Capture the cell that displays the provided text and extract its [x, y] central coordinate. 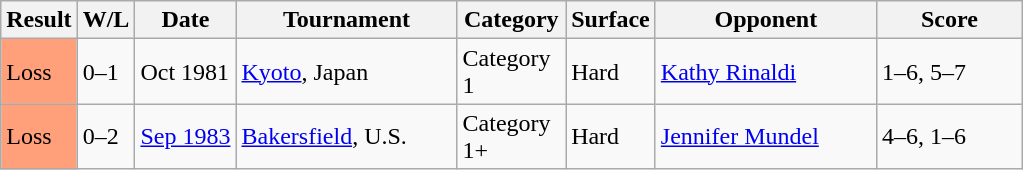
4–6, 1–6 [949, 136]
Opponent [766, 20]
Surface [611, 20]
Jennifer Mundel [766, 136]
Score [949, 20]
W/L [106, 20]
Kyoto, Japan [346, 72]
Category 1+ [512, 136]
Category 1 [512, 72]
0–2 [106, 136]
Category [512, 20]
Tournament [346, 20]
Result [39, 20]
Date [186, 20]
Bakersfield, U.S. [346, 136]
Kathy Rinaldi [766, 72]
Oct 1981 [186, 72]
1–6, 5–7 [949, 72]
0–1 [106, 72]
Sep 1983 [186, 136]
